Extract the (x, y) coordinate from the center of the cell holding the provided text.  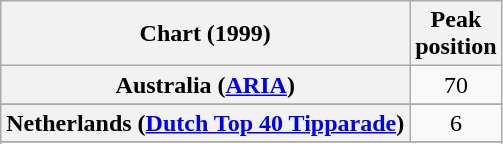
Peakposition (456, 34)
Chart (1999) (206, 34)
Netherlands (Dutch Top 40 Tipparade) (206, 123)
6 (456, 123)
Australia (ARIA) (206, 85)
70 (456, 85)
